Locate the cell with the specified text and output its (x, y) center coordinate. 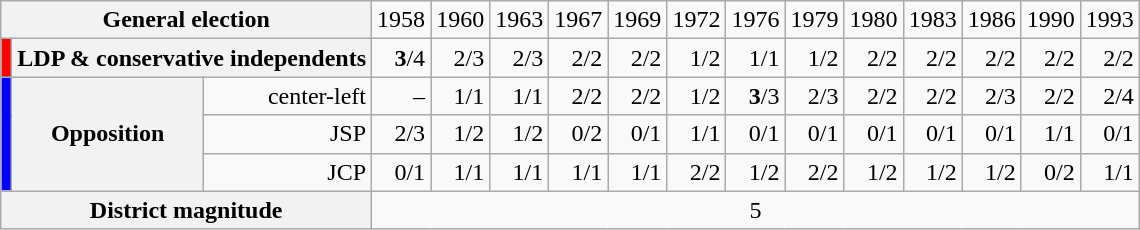
– (402, 96)
1960 (460, 20)
1958 (402, 20)
center-left (287, 96)
1993 (1110, 20)
LDP & conservative independents (192, 58)
2/4 (1110, 96)
1983 (932, 20)
1976 (756, 20)
Opposition (108, 134)
1969 (638, 20)
5 (756, 210)
JCP (287, 172)
District magnitude (186, 210)
1990 (1050, 20)
3/3 (756, 96)
1986 (992, 20)
3/4 (402, 58)
1972 (696, 20)
1979 (814, 20)
1963 (520, 20)
JSP (287, 134)
General election (186, 20)
1967 (578, 20)
1980 (874, 20)
